Identify which cell holds the provided text, then report its [X, Y] central coordinate. 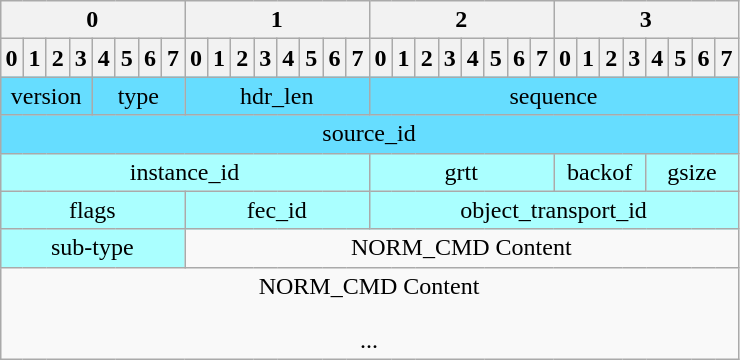
object_transport_id [554, 210]
version [46, 96]
NORM_CMD Content [461, 248]
fec_id [276, 210]
hdr_len [276, 96]
type [138, 96]
grtt [461, 172]
sequence [554, 96]
backof [600, 172]
NORM_CMD Content... [369, 313]
sub-type [92, 248]
instance_id [184, 172]
source_id [369, 134]
flags [92, 210]
gsize [692, 172]
